For the text-containing cell, return its midpoint in (x, y) coordinate format. 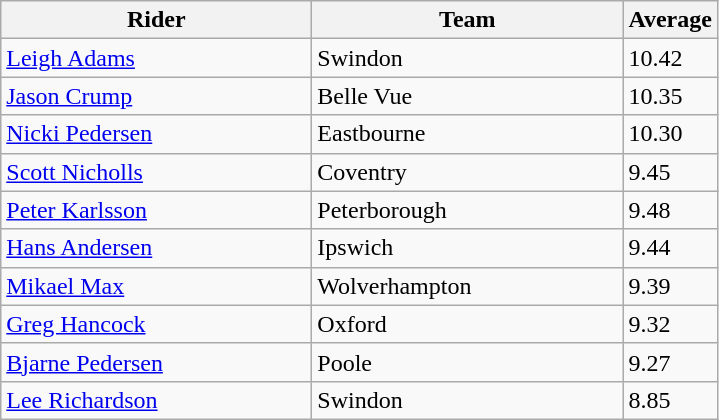
Oxford (468, 324)
8.85 (670, 400)
Mikael Max (156, 286)
Lee Richardson (156, 400)
Peter Karlsson (156, 210)
Rider (156, 20)
Jason Crump (156, 96)
Nicki Pedersen (156, 134)
10.30 (670, 134)
Team (468, 20)
Poole (468, 362)
9.44 (670, 248)
Eastbourne (468, 134)
9.27 (670, 362)
10.42 (670, 58)
Ipswich (468, 248)
Peterborough (468, 210)
Scott Nicholls (156, 172)
Leigh Adams (156, 58)
Coventry (468, 172)
Belle Vue (468, 96)
Hans Andersen (156, 248)
Average (670, 20)
Greg Hancock (156, 324)
10.35 (670, 96)
Bjarne Pedersen (156, 362)
9.39 (670, 286)
9.48 (670, 210)
9.45 (670, 172)
Wolverhampton (468, 286)
9.32 (670, 324)
